Scan for the cell matching the given text and deliver its [x, y] coordinate at center. 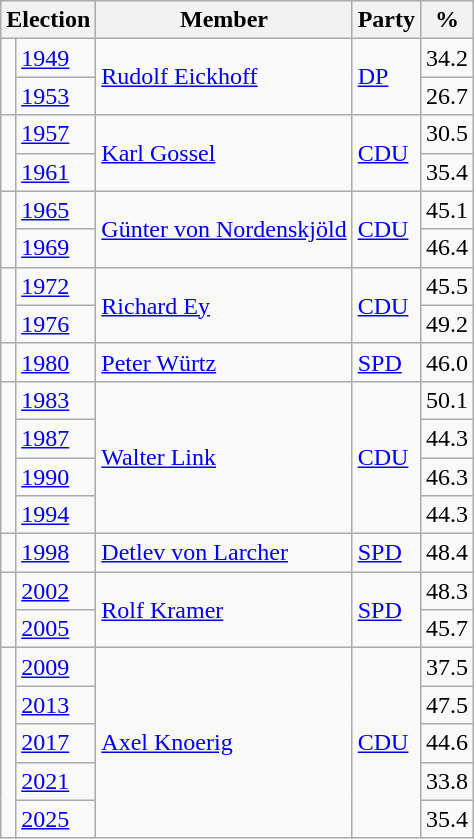
1990 [56, 477]
46.3 [448, 477]
Axel Knoerig [224, 743]
2013 [56, 705]
46.4 [448, 248]
Election [48, 20]
34.2 [448, 58]
1953 [56, 96]
45.1 [448, 210]
1961 [56, 172]
49.2 [448, 324]
1980 [56, 362]
Richard Ey [224, 305]
2009 [56, 667]
Party [386, 20]
47.5 [448, 705]
46.0 [448, 362]
2005 [56, 629]
48.4 [448, 553]
Karl Gossel [224, 153]
2017 [56, 743]
37.5 [448, 667]
44.6 [448, 743]
2025 [56, 819]
DP [386, 77]
1998 [56, 553]
1994 [56, 515]
45.7 [448, 629]
Detlev von Larcher [224, 553]
1972 [56, 286]
% [448, 20]
33.8 [448, 781]
2002 [56, 591]
1949 [56, 58]
1976 [56, 324]
1957 [56, 134]
1983 [56, 400]
50.1 [448, 400]
1969 [56, 248]
Rudolf Eickhoff [224, 77]
1965 [56, 210]
2021 [56, 781]
1987 [56, 438]
Günter von Nordenskjöld [224, 229]
Walter Link [224, 457]
26.7 [448, 96]
Rolf Kramer [224, 610]
Peter Würtz [224, 362]
48.3 [448, 591]
30.5 [448, 134]
45.5 [448, 286]
Member [224, 20]
